From the cell containing the given text, extract its center point as [X, Y] coordinate. 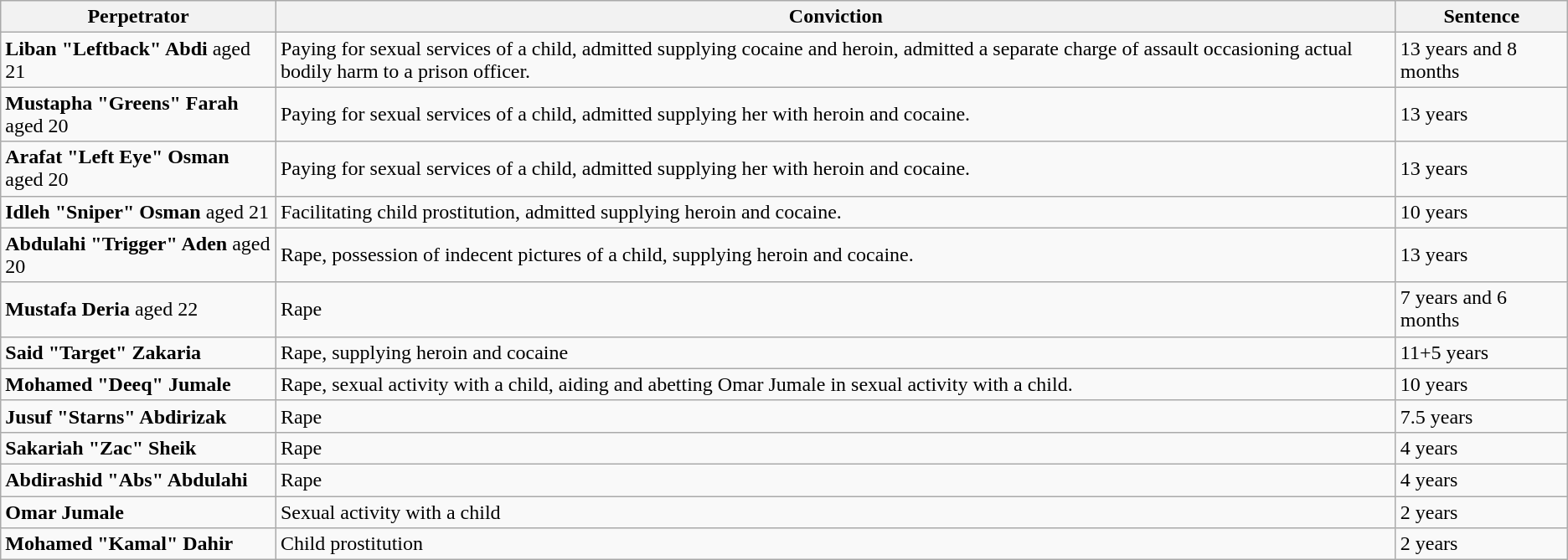
11+5 years [1481, 352]
Mustafa Deria aged 22 [139, 310]
Rape, sexual activity with a child, aiding and abetting Omar Jumale in sexual activity with a child. [836, 384]
Sentence [1481, 17]
Idleh "Sniper" Osman aged 21 [139, 212]
Child prostitution [836, 544]
Mohamed "Kamal" Dahir [139, 544]
Rape, supplying heroin and cocaine [836, 352]
Mohamed "Deeq" Jumale [139, 384]
Abdulahi "Trigger" Aden aged 20 [139, 254]
Perpetrator [139, 17]
Rape, possession of indecent pictures of a child, supplying heroin and cocaine. [836, 254]
Sexual activity with a child [836, 511]
Conviction [836, 17]
Sakariah "Zac" Sheik [139, 448]
Said "Target" Zakaria [139, 352]
7 years and 6 months [1481, 310]
Facilitating child prostitution, admitted supplying heroin and cocaine. [836, 212]
Arafat "Left Eye" Osman aged 20 [139, 169]
Abdirashid "Abs" Abdulahi [139, 480]
Omar Jumale [139, 511]
13 years and 8 months [1481, 60]
Jusuf "Starns" Abdirizak [139, 416]
7.5 years [1481, 416]
Mustapha "Greens" Farah aged 20 [139, 114]
Liban "Leftback" Abdi aged 21 [139, 60]
